Extract the [X, Y] coordinate from the center of the cell holding the provided text.  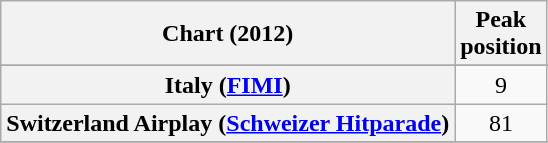
9 [501, 85]
Italy (FIMI) [228, 85]
Peakposition [501, 34]
81 [501, 123]
Switzerland Airplay (Schweizer Hitparade) [228, 123]
Chart (2012) [228, 34]
